Capture the cell that displays the provided text and extract its [X, Y] central coordinate. 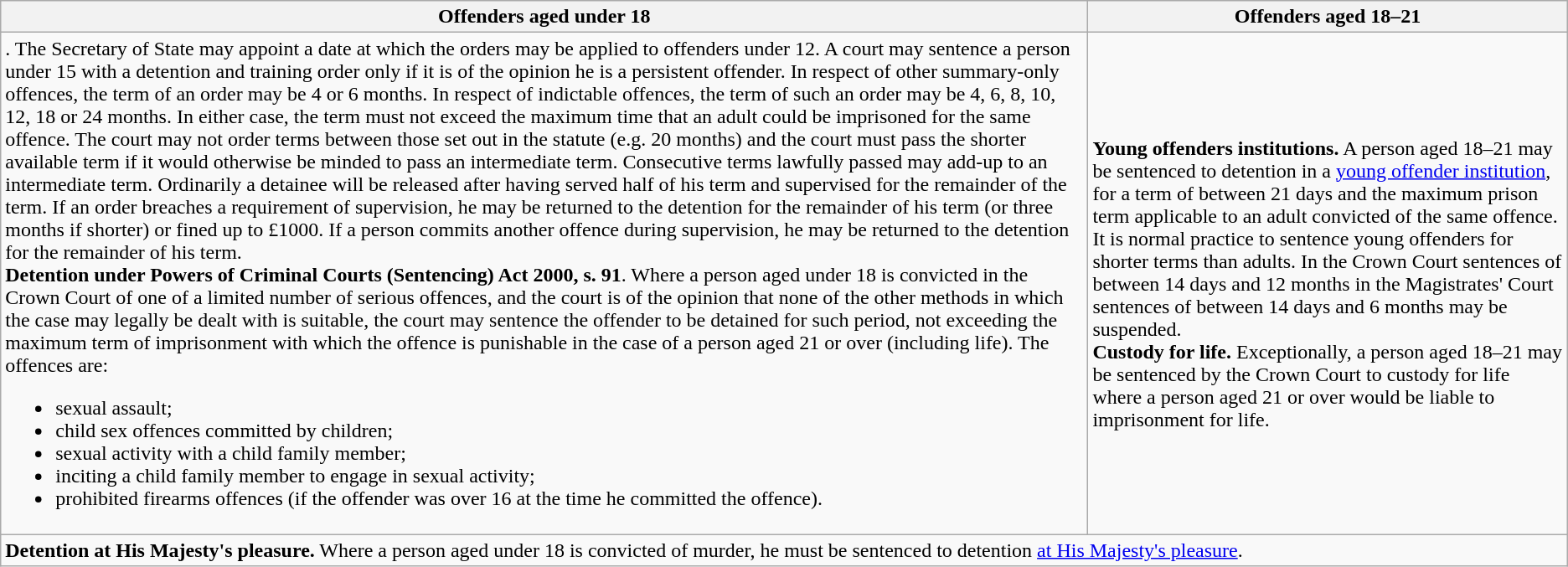
Offenders aged under 18 [544, 17]
Offenders aged 18–21 [1328, 17]
